Return [x, y] of the center of cell containing provided text 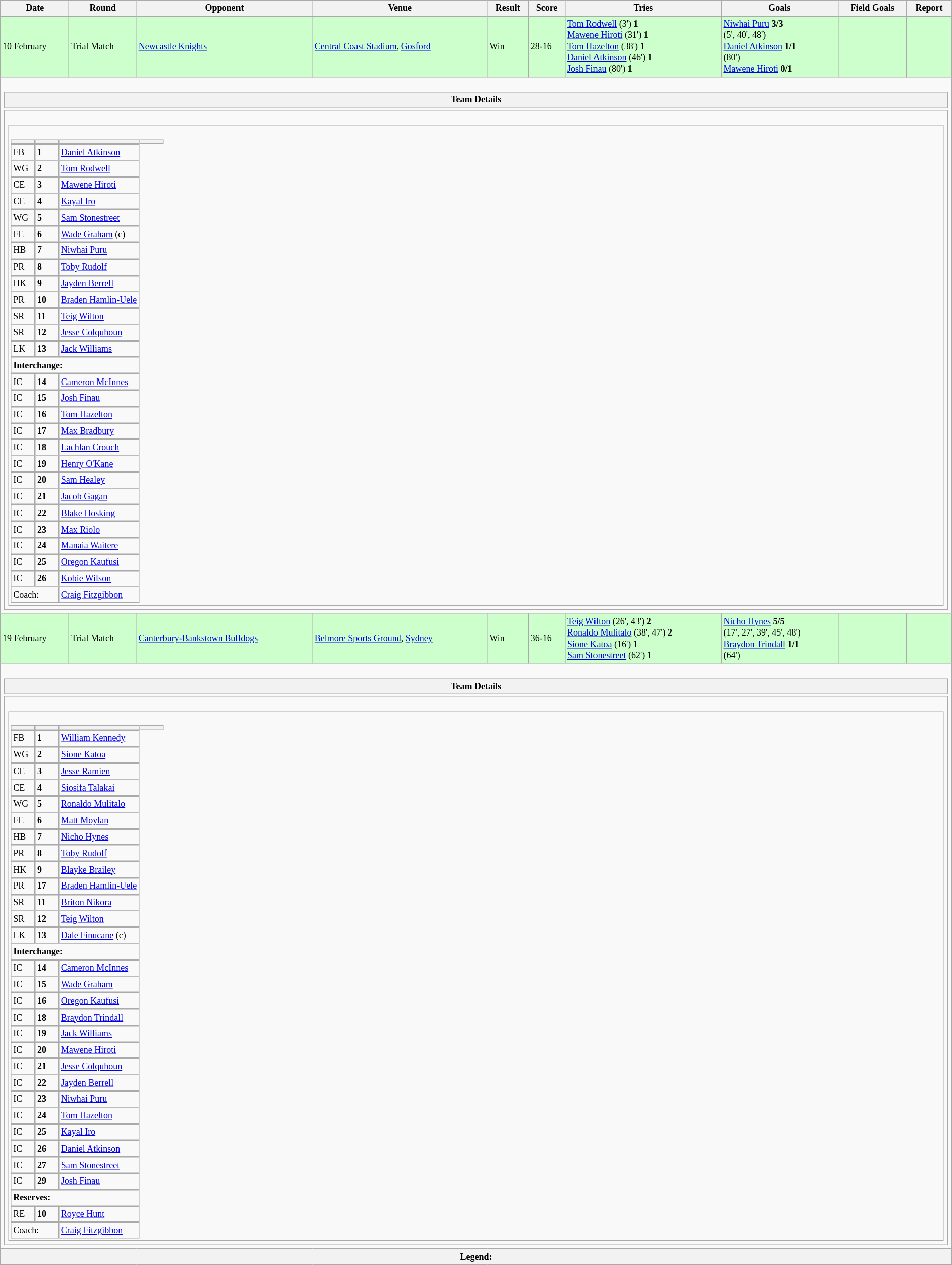
Central Coast Stadium, Gosford [400, 46]
Max Bradbury [99, 431]
Braydon Trindall [99, 1017]
Opponent [224, 8]
Newcastle Knights [224, 46]
Reserves: [75, 1198]
Matt Moylan [99, 820]
29 [47, 1182]
Tom Rodwell (3') 1 Mawene Hiroti (31') 1Tom Hazelton (38') 1Daniel Atkinson (46') 1Josh Finau (80') 1 [644, 46]
19 February [35, 639]
RE [23, 1214]
Legend: [476, 1257]
Wade Graham (c) [99, 234]
Ronaldo Mulitalo [99, 804]
10 February [35, 46]
Royce Hunt [99, 1214]
Result [508, 8]
Date [35, 8]
Kobie Wilson [99, 578]
27 [47, 1165]
Jacob Gagan [99, 497]
Niwhai Puru 3/3(5', 40', 48')Daniel Atkinson 1/1(80')Mawene Hiroti 0/1 [779, 46]
Nicho Hynes [99, 837]
Field Goals [873, 8]
Max Riolo [99, 529]
Siosifa Talakai [99, 788]
Henry O'Kane [99, 464]
Jesse Ramien [99, 771]
Goals [779, 8]
Blake Hosking [99, 513]
Wade Graham [99, 985]
Blayke Brailey [99, 869]
Manaia Waitere [99, 546]
Tries [644, 8]
Report [929, 8]
28-16 [546, 46]
Venue [400, 8]
Sione Katoa [99, 755]
36-16 [546, 639]
Score [546, 8]
Round [102, 8]
Dale Finucane (c) [99, 936]
Teig Wilton (26', 43') 2Ronaldo Mulitalo (38', 47') 2 Sione Katoa (16') 1Sam Stonestreet (62') 1 [644, 639]
Belmore Sports Ground, Sydney [400, 639]
Sam Healey [99, 480]
Canterbury-Bankstown Bulldogs [224, 639]
William Kennedy [99, 739]
Lachlan Crouch [99, 448]
Nicho Hynes 5/5(17', 27', 39', 45', 48')Braydon Trindall 1/1(64') [779, 639]
Tom Rodwell [99, 169]
Briton Nikora [99, 903]
